Pinpoint the cell where the given text exists, returning its [X, Y] midpoint coordinate. 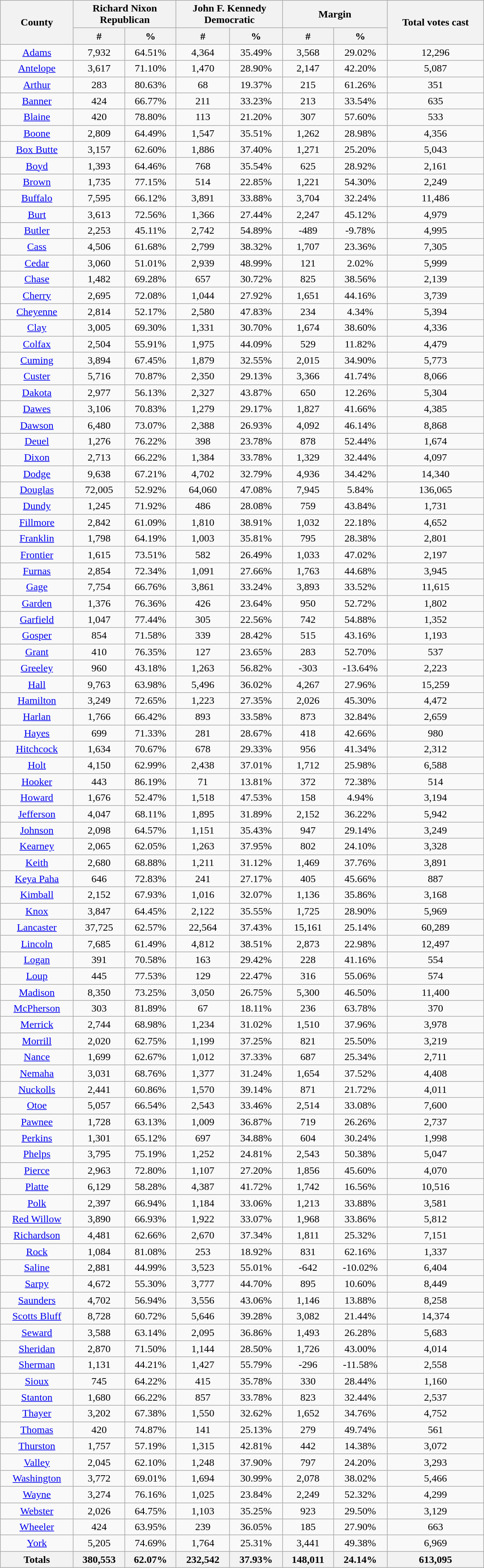
78.80% [151, 117]
28.08% [256, 506]
44.70% [256, 1284]
10,516 [435, 1187]
215 [308, 85]
Pierce [37, 1170]
Sheridan [37, 1349]
Cherry [37, 295]
21.72% [360, 1089]
Madison [37, 992]
Dakota [37, 393]
121 [308, 263]
2,939 [203, 263]
24.14% [360, 1559]
21.44% [360, 1316]
303 [99, 1009]
3,441 [308, 1543]
5,087 [435, 69]
26.26% [360, 1122]
4,097 [435, 457]
Adams [37, 52]
2,873 [308, 943]
Arthur [37, 85]
1,763 [308, 571]
35.86% [360, 895]
Phelps [37, 1154]
4,752 [435, 1413]
23.36% [360, 247]
28.50% [256, 1349]
50.38% [360, 1154]
73.07% [151, 425]
1,707 [308, 247]
22.85% [256, 182]
5,300 [308, 992]
1,091 [203, 571]
Richard NixonRepublican [125, 14]
1,975 [203, 344]
77.15% [151, 182]
380,553 [99, 1559]
43.16% [360, 636]
1,802 [435, 603]
1,025 [203, 1494]
2,799 [203, 247]
81.89% [151, 1009]
43.06% [256, 1300]
62.05% [151, 846]
4,652 [435, 522]
63.78% [360, 1009]
2,744 [99, 1025]
64.45% [151, 911]
Kearney [37, 846]
45.60% [360, 1170]
3,772 [99, 1478]
1,998 [435, 1138]
625 [308, 166]
27.96% [360, 684]
21.20% [256, 117]
5,812 [435, 1219]
802 [308, 846]
60,289 [435, 927]
12,497 [435, 943]
1,016 [203, 895]
44.09% [256, 344]
950 [308, 603]
768 [203, 166]
7,754 [99, 587]
3,588 [99, 1333]
1,510 [308, 1025]
1,827 [308, 409]
Colfax [37, 344]
3,366 [308, 376]
22,564 [203, 927]
1,211 [203, 863]
12.26% [360, 393]
52.44% [360, 441]
3,082 [308, 1316]
2,147 [308, 69]
3,893 [308, 587]
2,963 [99, 1170]
1,252 [203, 1154]
4,408 [435, 1073]
Wheeler [37, 1527]
2,197 [435, 555]
11,615 [435, 587]
7,932 [99, 52]
37.25% [256, 1041]
65.12% [151, 1138]
759 [308, 506]
1,199 [203, 1041]
1,315 [203, 1446]
1,680 [99, 1397]
1,131 [99, 1365]
35.49% [256, 52]
3,739 [435, 295]
1,279 [203, 409]
33.08% [360, 1106]
55.91% [151, 344]
72.83% [151, 879]
1,032 [308, 522]
18.92% [256, 1251]
24.20% [360, 1462]
442 [308, 1446]
3,129 [435, 1511]
19.37% [256, 85]
62.60% [151, 149]
6,588 [435, 765]
2,247 [308, 214]
5,969 [435, 911]
7,151 [435, 1235]
64.46% [151, 166]
2,098 [99, 830]
42.20% [360, 69]
55.06% [360, 976]
279 [308, 1430]
66.42% [151, 717]
58.28% [151, 1187]
613,095 [435, 1559]
3,945 [435, 571]
23.84% [256, 1494]
37.76% [360, 863]
5,205 [99, 1543]
33.58% [256, 717]
232,542 [203, 1559]
657 [203, 279]
574 [435, 976]
McPherson [37, 1009]
211 [203, 101]
76.16% [151, 1494]
52.32% [360, 1494]
213 [308, 101]
1,470 [203, 69]
54.88% [360, 619]
Thomas [37, 1430]
697 [203, 1138]
13.81% [256, 782]
1,742 [308, 1187]
Keith [37, 863]
415 [203, 1381]
29.02% [360, 52]
70.58% [151, 960]
36.22% [360, 814]
Cass [37, 247]
Fillmore [37, 522]
Perkins [37, 1138]
64.49% [151, 133]
4,387 [203, 1187]
1,886 [203, 149]
3,617 [99, 69]
2,742 [203, 231]
2,327 [203, 393]
1,146 [308, 1300]
44.21% [151, 1365]
33.06% [256, 1203]
30.24% [360, 1138]
2,095 [203, 1333]
Margin [335, 14]
Butler [37, 231]
14,340 [435, 474]
67.38% [151, 1413]
3,978 [435, 1025]
1,084 [99, 1251]
37.40% [256, 149]
2,870 [99, 1349]
28.67% [256, 733]
28.98% [360, 133]
185 [308, 1527]
11.82% [360, 344]
3,777 [203, 1284]
3,795 [99, 1154]
Blaine [37, 117]
4,336 [435, 328]
Nance [37, 1057]
29.42% [256, 960]
2,711 [435, 1057]
2,223 [435, 668]
823 [308, 1397]
923 [308, 1511]
38.02% [360, 1478]
54.89% [256, 231]
2,670 [203, 1235]
64.57% [151, 830]
3,031 [99, 1073]
3,072 [435, 1446]
77.53% [151, 976]
1,276 [99, 441]
54.30% [360, 182]
25.32% [360, 1235]
37.96% [360, 1025]
Wayne [37, 1494]
443 [99, 782]
Hayes [37, 733]
77.44% [151, 619]
3,293 [435, 1462]
70.87% [151, 376]
3,847 [99, 911]
Pawnee [37, 1122]
Webster [37, 1511]
2,397 [99, 1203]
John F. KennedyDemocratic [229, 14]
42.66% [360, 733]
1,652 [308, 1413]
37.95% [256, 846]
2,139 [435, 279]
Dawson [37, 425]
28.38% [360, 539]
35.51% [256, 133]
9,763 [99, 684]
4,299 [435, 1494]
831 [308, 1251]
Hall [37, 684]
Saline [37, 1268]
893 [203, 717]
241 [203, 879]
Sarpy [37, 1284]
148,011 [308, 1559]
76.35% [151, 652]
330 [308, 1381]
5,394 [435, 312]
10.60% [360, 1284]
29.33% [256, 749]
52.17% [151, 312]
2,438 [203, 765]
6,404 [435, 1268]
410 [99, 652]
Chase [37, 279]
2,558 [435, 1365]
55.01% [256, 1268]
11,486 [435, 198]
3,194 [435, 798]
43.00% [360, 1349]
11,400 [435, 992]
234 [308, 312]
2,441 [99, 1089]
Sherman [37, 1365]
14.38% [360, 1446]
Platte [37, 1187]
66.76% [151, 587]
561 [435, 1430]
604 [308, 1138]
1,676 [99, 798]
County [37, 22]
2,350 [203, 376]
Holt [37, 765]
3,890 [99, 1219]
3,219 [435, 1041]
33.46% [256, 1106]
Boyd [37, 166]
1,107 [203, 1170]
47.02% [360, 555]
1,245 [99, 506]
4,011 [435, 1089]
69.30% [151, 328]
46.14% [360, 425]
1,570 [203, 1089]
44.99% [151, 1268]
4,092 [308, 425]
48.99% [256, 263]
5,999 [435, 263]
67.45% [151, 360]
372 [308, 782]
64.19% [151, 539]
13.88% [360, 1300]
Sioux [37, 1381]
36.05% [256, 1527]
41.34% [360, 749]
1,329 [308, 457]
45.11% [151, 231]
4,472 [435, 700]
2,737 [435, 1122]
Buffalo [37, 198]
25.31% [256, 1543]
554 [435, 960]
980 [435, 733]
25.50% [360, 1041]
Nuckolls [37, 1089]
35.25% [256, 1511]
35.81% [256, 539]
2,312 [435, 749]
63.13% [151, 1122]
7,685 [99, 943]
113 [203, 117]
4,364 [203, 52]
27.66% [256, 571]
Dawes [37, 409]
7,305 [435, 247]
1,136 [308, 895]
4,979 [435, 214]
1,427 [203, 1365]
1,301 [99, 1138]
1,550 [203, 1413]
9,638 [99, 474]
1,337 [435, 1251]
68.11% [151, 814]
68.98% [151, 1025]
44.68% [360, 571]
32.55% [256, 360]
4,267 [308, 684]
Furnas [37, 571]
73.25% [151, 992]
39.14% [256, 1089]
8,066 [435, 376]
6,480 [99, 425]
52.47% [151, 798]
5,773 [435, 360]
3,005 [99, 328]
Hamilton [37, 700]
Polk [37, 1203]
745 [99, 1381]
687 [308, 1057]
1,731 [435, 506]
36.86% [256, 1333]
Brown [37, 182]
1,766 [99, 717]
41.66% [360, 409]
76.22% [151, 441]
5,466 [435, 1478]
72,005 [99, 490]
62.67% [151, 1057]
28.92% [360, 166]
52.92% [151, 490]
41.16% [360, 960]
2,065 [99, 846]
5,047 [435, 1154]
32.07% [256, 895]
2,161 [435, 166]
71.10% [151, 69]
3,202 [99, 1413]
5,304 [435, 393]
2,814 [99, 312]
33.07% [256, 1219]
62.66% [151, 1235]
61.09% [151, 522]
31.89% [256, 814]
405 [308, 879]
Jefferson [37, 814]
4.34% [360, 312]
28.44% [360, 1381]
64.22% [151, 1381]
16.56% [360, 1187]
63.98% [151, 684]
486 [203, 506]
398 [203, 441]
Washington [37, 1478]
305 [203, 619]
30.70% [256, 328]
63.14% [151, 1333]
4,385 [435, 409]
2,122 [203, 911]
Greeley [37, 668]
22.47% [256, 976]
26.93% [256, 425]
33.23% [256, 101]
35.43% [256, 830]
69.28% [151, 279]
1,694 [203, 1478]
Richardson [37, 1235]
30.72% [256, 279]
316 [308, 976]
5.84% [360, 490]
3,060 [99, 263]
75.19% [151, 1154]
71.92% [151, 506]
1,103 [203, 1511]
22.18% [360, 522]
1,922 [203, 1219]
Hooker [37, 782]
37.34% [256, 1235]
4,047 [99, 814]
68.76% [151, 1073]
3,523 [203, 1268]
49.38% [360, 1543]
27.90% [360, 1527]
York [37, 1543]
1,735 [99, 182]
Dodge [37, 474]
1,547 [203, 133]
2,695 [99, 295]
60.86% [151, 1089]
39.28% [256, 1316]
28.42% [256, 636]
1,798 [99, 539]
947 [308, 830]
35.54% [256, 166]
71.58% [151, 636]
1,223 [203, 700]
34.88% [256, 1138]
55.30% [151, 1284]
3,106 [99, 409]
1,757 [99, 1446]
71 [203, 782]
61.49% [151, 943]
1,044 [203, 295]
Banner [37, 101]
Rock [37, 1251]
67.93% [151, 895]
821 [308, 1041]
33.86% [360, 1219]
4,506 [99, 247]
67.21% [151, 474]
1,651 [308, 295]
3,568 [308, 52]
163 [203, 960]
72.34% [151, 571]
Franklin [37, 539]
-642 [308, 1268]
70.67% [151, 749]
Hitchcock [37, 749]
857 [203, 1397]
71.50% [151, 1349]
52.72% [360, 603]
55.79% [256, 1365]
1,726 [308, 1349]
795 [308, 539]
Custer [37, 376]
1,012 [203, 1057]
27.20% [256, 1170]
650 [308, 393]
81.08% [151, 1251]
12,296 [435, 52]
18.11% [256, 1009]
66.54% [151, 1106]
57.19% [151, 1446]
1,271 [308, 149]
64.75% [151, 1511]
51.01% [151, 263]
52.70% [360, 652]
1,184 [203, 1203]
2,801 [435, 539]
3,894 [99, 360]
3,556 [203, 1300]
871 [308, 1089]
1,003 [203, 539]
8,728 [99, 1316]
1,234 [203, 1025]
29.14% [360, 830]
3,861 [203, 587]
1,712 [308, 765]
1,654 [308, 1073]
Frontier [37, 555]
5,043 [435, 149]
29.13% [256, 376]
1,376 [99, 603]
37.33% [256, 1057]
70.83% [151, 409]
4,672 [99, 1284]
62.99% [151, 765]
1,634 [99, 749]
24.81% [256, 1154]
956 [308, 749]
Keya Paha [37, 879]
Harlan [37, 717]
1,033 [308, 555]
62.10% [151, 1462]
38.32% [256, 247]
8,350 [99, 992]
2.02% [360, 263]
678 [203, 749]
62.16% [360, 1251]
1,856 [308, 1170]
56.13% [151, 393]
73.51% [151, 555]
72.80% [151, 1170]
2,078 [308, 1478]
26.49% [256, 555]
22.98% [360, 943]
1,482 [99, 279]
1,144 [203, 1349]
Dixon [37, 457]
43.18% [151, 668]
1,393 [99, 166]
1,469 [308, 863]
699 [99, 733]
873 [308, 717]
38.56% [360, 279]
2,659 [435, 717]
14,374 [435, 1316]
Totals [37, 1559]
1,262 [308, 133]
45.30% [360, 700]
2,514 [308, 1106]
281 [203, 733]
797 [308, 1462]
Red Willow [37, 1219]
27.92% [256, 295]
61.68% [151, 247]
Gage [37, 587]
1,811 [308, 1235]
5,646 [203, 1316]
60.72% [151, 1316]
47.08% [256, 490]
351 [435, 85]
1,331 [203, 328]
141 [203, 1430]
Deuel [37, 441]
1,366 [203, 214]
Dundy [37, 506]
Saunders [37, 1300]
4,812 [203, 943]
2,842 [99, 522]
1,193 [435, 636]
15,259 [435, 684]
5,716 [99, 376]
Morrill [37, 1041]
3,581 [435, 1203]
37.93% [256, 1559]
Valley [37, 1462]
4,995 [435, 231]
1,699 [99, 1057]
47.83% [256, 312]
72.38% [360, 782]
26.28% [360, 1333]
Box Butte [37, 149]
34.90% [360, 360]
1,352 [435, 619]
418 [308, 733]
2,253 [99, 231]
4,481 [99, 1235]
2,045 [99, 1462]
Thurston [37, 1446]
4,070 [435, 1170]
31.12% [256, 863]
Burt [37, 214]
45.12% [360, 214]
69.01% [151, 1478]
1,377 [203, 1073]
Knox [37, 911]
Scotts Bluff [37, 1316]
64.51% [151, 52]
74.69% [151, 1543]
22.56% [256, 619]
719 [308, 1122]
68.88% [151, 863]
1,047 [99, 619]
1,384 [203, 457]
1,895 [203, 814]
426 [203, 603]
66.12% [151, 198]
35.78% [256, 1381]
3,157 [99, 149]
2,809 [99, 133]
4,014 [435, 1349]
Kimball [37, 895]
32.24% [360, 198]
31.24% [256, 1073]
1,764 [203, 1543]
66.94% [151, 1203]
Johnson [37, 830]
Lancaster [37, 927]
37.90% [256, 1462]
37.52% [360, 1073]
27.44% [256, 214]
67 [203, 1009]
23.78% [256, 441]
34.42% [360, 474]
72.65% [151, 700]
-10.02% [360, 1268]
27.35% [256, 700]
3,704 [308, 198]
158 [308, 798]
1,248 [203, 1462]
253 [203, 1251]
43.84% [360, 506]
25.20% [360, 149]
38.51% [256, 943]
7,945 [308, 490]
-11.58% [360, 1365]
66.93% [151, 1219]
529 [308, 344]
Garfield [37, 619]
228 [308, 960]
1,518 [203, 798]
Stanton [37, 1397]
5,683 [435, 1333]
Howard [37, 798]
30.99% [256, 1478]
25.14% [360, 927]
Douglas [37, 490]
663 [435, 1527]
23.65% [256, 652]
236 [308, 1009]
1,151 [203, 830]
8,868 [435, 425]
3,050 [203, 992]
3,274 [99, 1494]
71.33% [151, 733]
86.19% [151, 782]
5,496 [203, 684]
2,680 [99, 863]
Cheyenne [37, 312]
Merrick [37, 1025]
38.60% [360, 328]
825 [308, 279]
887 [435, 879]
37.01% [256, 765]
1,968 [308, 1219]
8,258 [435, 1300]
6,129 [99, 1187]
2,580 [203, 312]
Grant [37, 652]
25.34% [360, 1057]
2,504 [99, 344]
3,328 [435, 846]
Total votes cast [435, 22]
533 [435, 117]
8,449 [435, 1284]
62.07% [151, 1559]
42.81% [256, 1446]
72.08% [151, 295]
Loup [37, 976]
2,881 [99, 1268]
1,615 [99, 555]
32.79% [256, 474]
1,879 [203, 360]
Antelope [37, 69]
1,160 [435, 1381]
41.74% [360, 376]
45.66% [360, 879]
64,060 [203, 490]
6,969 [435, 1543]
4.94% [360, 798]
27.17% [256, 879]
34.76% [360, 1413]
960 [99, 668]
32.62% [256, 1413]
15,161 [308, 927]
74.87% [151, 1430]
-303 [308, 668]
Boone [37, 133]
25.98% [360, 765]
56.94% [151, 1300]
878 [308, 441]
Thayer [37, 1413]
5,942 [435, 814]
29.50% [360, 1511]
1,728 [99, 1122]
7,600 [435, 1106]
635 [435, 101]
62.75% [151, 1041]
445 [99, 976]
5,057 [99, 1106]
66.77% [151, 101]
4,479 [435, 344]
1,493 [308, 1333]
Garden [37, 603]
24.10% [360, 846]
2,020 [99, 1041]
3,613 [99, 214]
307 [308, 117]
41.72% [256, 1187]
56.82% [256, 668]
31.02% [256, 1025]
37,725 [99, 927]
25.13% [256, 1430]
370 [435, 1009]
Seward [37, 1333]
239 [203, 1527]
-13.64% [360, 668]
2,977 [99, 393]
1,725 [308, 911]
2,713 [99, 457]
646 [99, 879]
1,213 [308, 1203]
129 [203, 976]
391 [99, 960]
33.52% [360, 587]
339 [203, 636]
1,009 [203, 1122]
63.95% [151, 1527]
33.24% [256, 587]
32.84% [360, 717]
36.87% [256, 1122]
537 [435, 652]
3,168 [435, 895]
57.60% [360, 117]
895 [308, 1284]
29.17% [256, 409]
61.26% [360, 85]
2,015 [308, 360]
76.36% [151, 603]
4,936 [308, 474]
-296 [308, 1365]
44.16% [360, 295]
37.43% [256, 927]
68 [203, 85]
4,150 [99, 765]
46.50% [360, 992]
Cedar [37, 263]
33.54% [360, 101]
62.57% [151, 927]
136,065 [435, 490]
4,356 [435, 133]
47.53% [256, 798]
Logan [37, 960]
80.63% [151, 85]
854 [99, 636]
582 [203, 555]
Lincoln [37, 943]
26.75% [256, 992]
1,221 [308, 182]
43.87% [256, 393]
7,595 [99, 198]
Clay [37, 328]
1,810 [203, 522]
-489 [308, 231]
127 [203, 652]
2,388 [203, 425]
36.02% [256, 684]
38.91% [256, 522]
742 [308, 619]
Otoe [37, 1106]
49.74% [360, 1430]
Gosper [37, 636]
23.64% [256, 603]
2,854 [99, 571]
Cuming [37, 360]
Nemaha [37, 1073]
35.55% [256, 911]
515 [308, 636]
-9.78% [360, 231]
2,537 [435, 1397]
72.56% [151, 214]
